Determine the (X, Y) coordinate at the center of the cell enclosing the given text.  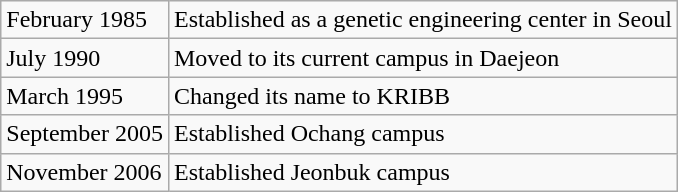
February 1985 (85, 20)
September 2005 (85, 134)
November 2006 (85, 172)
Established Jeonbuk campus (422, 172)
Established as a genetic engineering center in Seoul (422, 20)
July 1990 (85, 58)
Changed its name to KRIBB (422, 96)
Established Ochang campus (422, 134)
March 1995 (85, 96)
Moved to its current campus in Daejeon (422, 58)
